Return the (x, y) coordinate for the center point of the cell that contains the specified text.  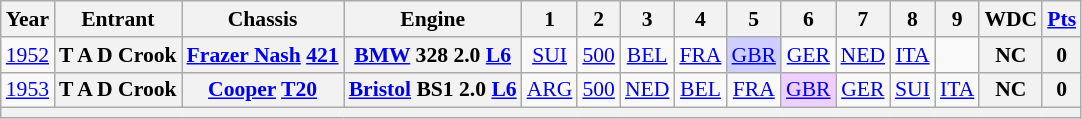
Bristol BS1 2.0 L6 (433, 90)
6 (808, 19)
BMW 328 2.0 L6 (433, 55)
2 (598, 19)
Year (28, 19)
1953 (28, 90)
Chassis (263, 19)
1952 (28, 55)
1 (550, 19)
3 (647, 19)
9 (957, 19)
Entrant (118, 19)
Pts (1062, 19)
Engine (433, 19)
Cooper T20 (263, 90)
Frazer Nash 421 (263, 55)
4 (700, 19)
ARG (550, 90)
8 (912, 19)
WDC (1010, 19)
7 (863, 19)
5 (754, 19)
